Scan for the cell matching the given text and deliver its (X, Y) coordinate at center. 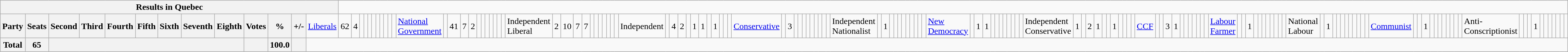
100.0 (280, 45)
Labour Farmer (1223, 26)
Independent Nationalist (854, 26)
CCF (1145, 26)
+/- (299, 26)
Seats (37, 26)
Fifth (146, 26)
Total (13, 45)
% (280, 26)
Liberals (322, 26)
Sixth (169, 26)
Fourth (120, 26)
62 (345, 26)
Seventh (198, 26)
Independent Conservative (1048, 26)
New Democracy (948, 26)
National Government (419, 26)
41 (454, 26)
Third (92, 26)
Communist (1391, 26)
Anti-Conscriptionist (1491, 26)
Eighth (229, 26)
National Labour (1303, 26)
Results in Quebec (169, 7)
Conservative (757, 26)
Second (64, 26)
Votes (256, 26)
Party (13, 26)
10 (567, 26)
65 (37, 45)
Independent (642, 26)
Independent Liberal (529, 26)
